Scan for the cell matching the given text and deliver its [x, y] coordinate at center. 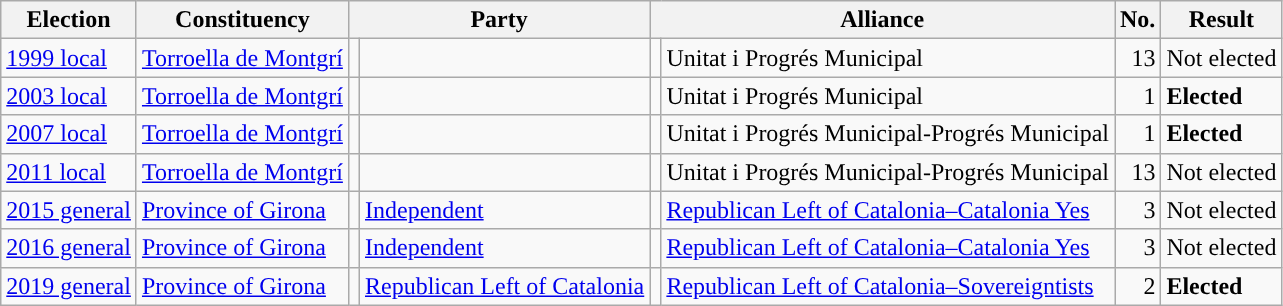
2015 general [69, 210]
2011 local [69, 172]
Republican Left of Catalonia–Sovereigntists [888, 286]
Constituency [242, 20]
Result [1222, 20]
Republican Left of Catalonia [504, 286]
2 [1137, 286]
2007 local [69, 134]
2003 local [69, 96]
Party [498, 20]
2019 general [69, 286]
2016 general [69, 248]
Alliance [882, 20]
No. [1137, 20]
1999 local [69, 58]
Election [69, 20]
